Determine the [X, Y] coordinate at the center of the cell enclosing the given text.  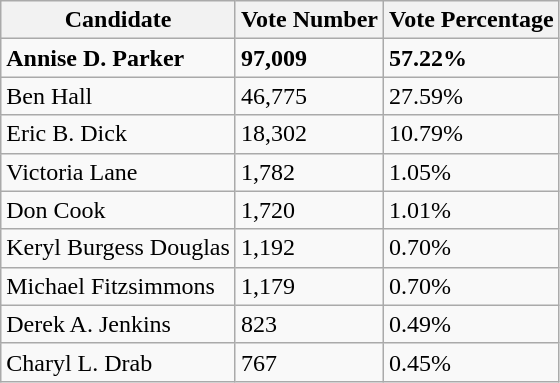
1,782 [309, 172]
Vote Number [309, 20]
97,009 [309, 58]
1,179 [309, 286]
Don Cook [118, 210]
Michael Fitzsimmons [118, 286]
1,720 [309, 210]
1.01% [472, 210]
Keryl Burgess Douglas [118, 248]
1,192 [309, 248]
0.49% [472, 324]
46,775 [309, 96]
767 [309, 362]
0.45% [472, 362]
823 [309, 324]
Victoria Lane [118, 172]
Vote Percentage [472, 20]
Derek A. Jenkins [118, 324]
Annise D. Parker [118, 58]
57.22% [472, 58]
Eric B. Dick [118, 134]
27.59% [472, 96]
Charyl L. Drab [118, 362]
10.79% [472, 134]
18,302 [309, 134]
Ben Hall [118, 96]
Candidate [118, 20]
1.05% [472, 172]
